For the text-containing cell, return its midpoint in [x, y] coordinate format. 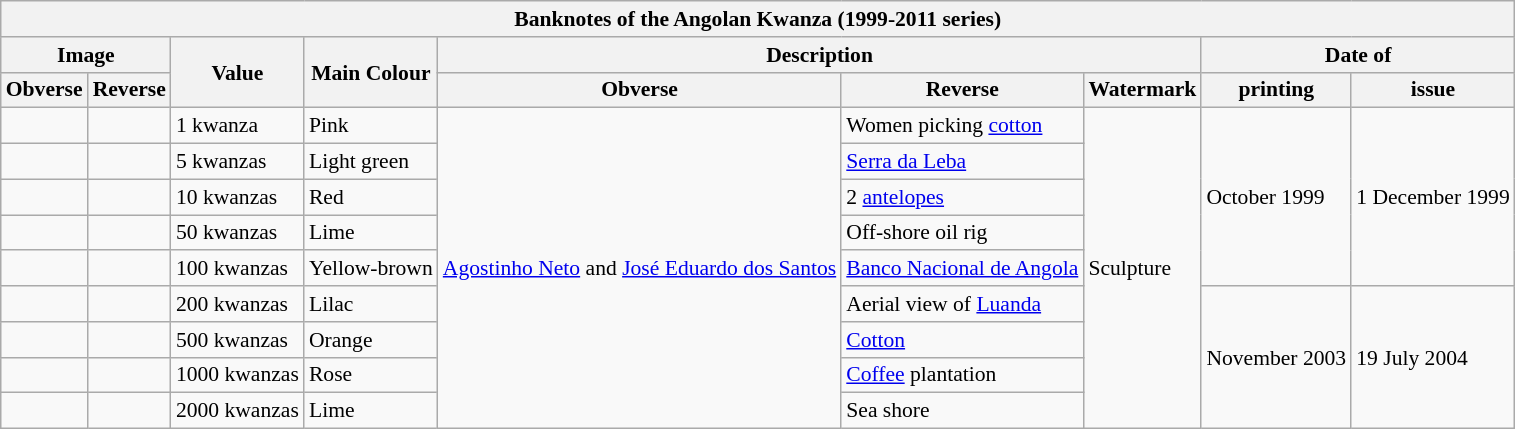
Women picking cotton [962, 126]
19 July 2004 [1433, 357]
Banknotes of the Angolan Kwanza (1999-2011 series) [758, 19]
2000 kwanzas [238, 411]
Orange [371, 340]
10 kwanzas [238, 197]
2 antelopes [962, 197]
Light green [371, 162]
printing [1276, 90]
Agostinho Neto and José Eduardo dos Santos [640, 268]
1000 kwanzas [238, 375]
1 kwanza [238, 126]
Banco Nacional de Angola [962, 269]
200 kwanzas [238, 304]
Yellow-brown [371, 269]
500 kwanzas [238, 340]
Off-shore oil rig [962, 233]
Aerial view of Luanda [962, 304]
October 1999 [1276, 197]
5 kwanzas [238, 162]
Main Colour [371, 72]
Image [86, 55]
Pink [371, 126]
Red [371, 197]
100 kwanzas [238, 269]
November 2003 [1276, 357]
Coffee plantation [962, 375]
Lilac [371, 304]
Sculpture [1142, 268]
Value [238, 72]
Watermark [1142, 90]
Date of [1358, 55]
50 kwanzas [238, 233]
Serra da Leba [962, 162]
issue [1433, 90]
Cotton [962, 340]
1 December 1999 [1433, 197]
Description [820, 55]
Rose [371, 375]
Sea shore [962, 411]
